Determine the (X, Y) coordinate at the center of the cell enclosing the given text.  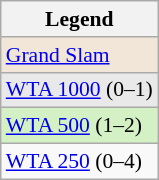
WTA 1000 (0–1) (80, 90)
WTA 500 (1–2) (80, 126)
WTA 250 (0–4) (80, 162)
Grand Slam (80, 55)
Legend (80, 19)
